From the cell containing the given text, extract its center point as [x, y] coordinate. 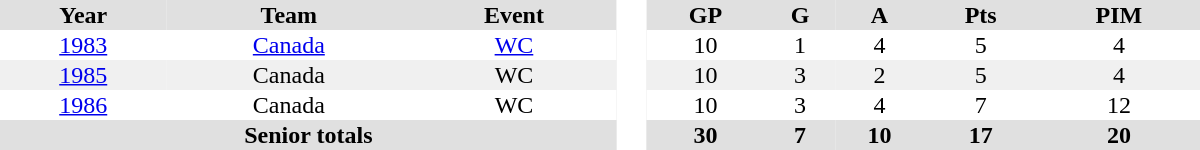
A [879, 15]
30 [706, 135]
1983 [83, 45]
2 [879, 75]
Senior totals [308, 135]
1 [800, 45]
17 [981, 135]
Team [288, 15]
12 [1119, 105]
Pts [981, 15]
Year [83, 15]
1986 [83, 105]
20 [1119, 135]
GP [706, 15]
1985 [83, 75]
G [800, 15]
Event [514, 15]
PIM [1119, 15]
